Search for the cell housing the specified text and yield its [x, y] center coordinate. 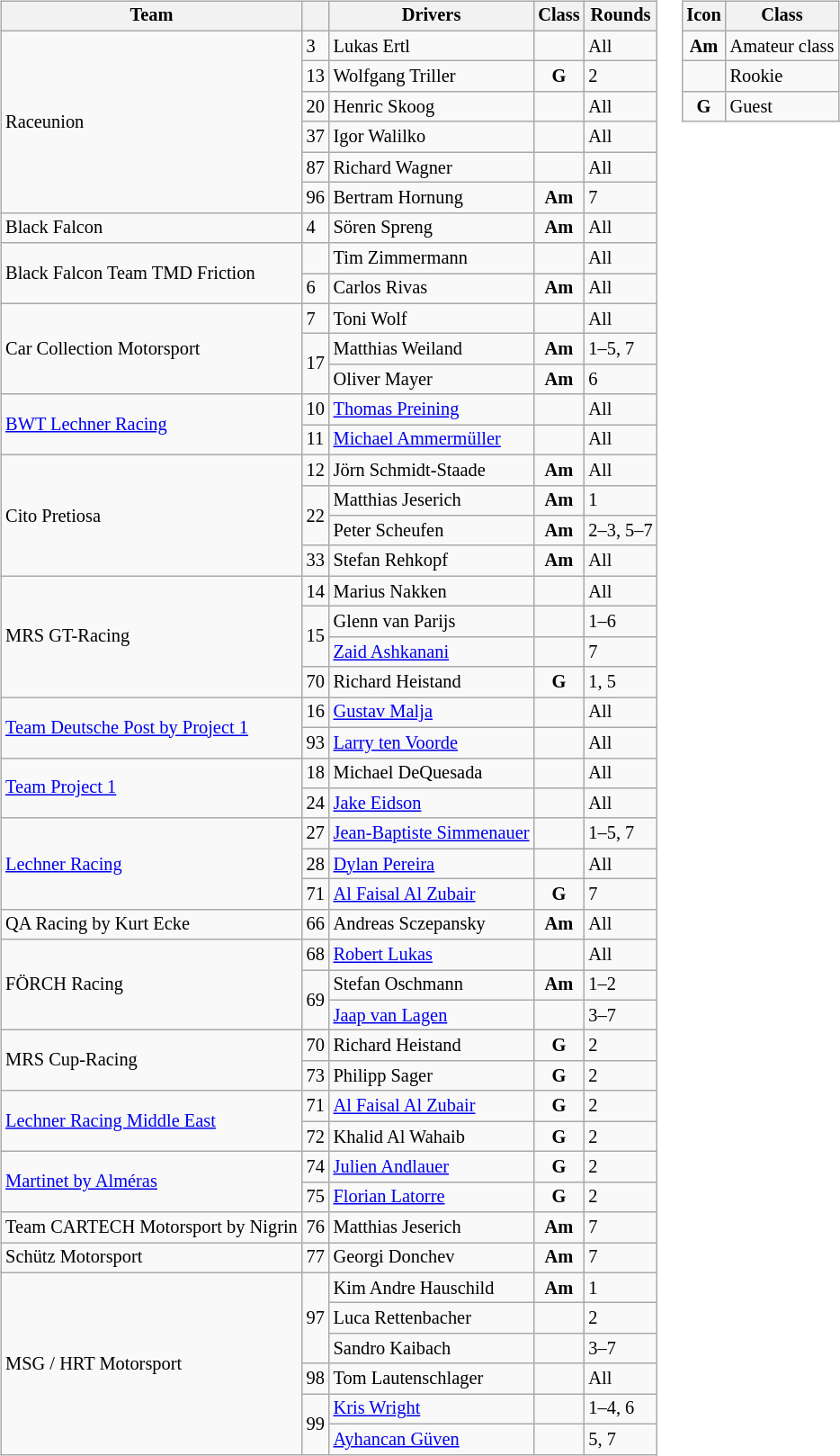
1–2 [621, 985]
74 [316, 1167]
Team Project 1 [151, 788]
97 [316, 1317]
Matthias Weiland [432, 349]
Zaid Ashkanani [432, 652]
Team [151, 16]
Tim Zimmermann [432, 258]
Team Deutsche Post by Project 1 [151, 727]
Luca Rettenbacher [432, 1318]
Kris Wright [432, 1409]
72 [316, 1137]
Drivers [432, 16]
76 [316, 1227]
16 [316, 713]
24 [316, 804]
MRS Cup-Racing [151, 1060]
Robert Lukas [432, 955]
Martinet by Alméras [151, 1182]
99 [316, 1424]
Cito Pretiosa [151, 515]
Larry ten Voorde [432, 742]
Toni Wolf [432, 319]
75 [316, 1197]
33 [316, 561]
Icon [703, 16]
BWT Lechner Racing [151, 425]
Jörn Schmidt-Staade [432, 470]
Raceunion [151, 121]
Ayhancan Güven [432, 1439]
Henric Skoog [432, 107]
Michael Ammermüller [432, 440]
Florian Latorre [432, 1197]
Wolfgang Triller [432, 76]
20 [316, 107]
98 [316, 1379]
93 [316, 742]
Car Collection Motorsport [151, 349]
Amateur class [782, 46]
15 [316, 637]
Marius Nakken [432, 591]
Stefan Oschmann [432, 985]
Jake Eidson [432, 804]
Jaap van Lagen [432, 1015]
1–4, 6 [621, 1409]
5, 7 [621, 1439]
Rookie [782, 76]
Oliver Mayer [432, 380]
1–6 [621, 622]
2–3, 5–7 [621, 531]
13 [316, 76]
Carlos Rivas [432, 289]
Julien Andlauer [432, 1167]
Rounds [621, 16]
Dylan Pereira [432, 864]
Black Falcon Team TMD Friction [151, 274]
28 [316, 864]
18 [316, 773]
17 [316, 364]
Khalid Al Wahaib [432, 1137]
Kim Andre Hauschild [432, 1288]
Tom Lautenschlager [432, 1379]
3 [316, 46]
MSG / HRT Motorsport [151, 1363]
Team CARTECH Motorsport by Nigrin [151, 1227]
22 [316, 515]
66 [316, 924]
96 [316, 198]
87 [316, 167]
73 [316, 1076]
69 [316, 1001]
Philipp Sager [432, 1076]
68 [316, 955]
Stefan Rehkopf [432, 561]
Igor Walilko [432, 137]
27 [316, 833]
Richard Wagner [432, 167]
Schütz Motorsport [151, 1258]
Glenn van Parijs [432, 622]
Lukas Ertl [432, 46]
FÖRCH Racing [151, 984]
Black Falcon [151, 228]
Thomas Preining [432, 409]
Michael DeQuesada [432, 773]
MRS GT-Racing [151, 637]
77 [316, 1258]
11 [316, 440]
Georgi Donchev [432, 1258]
12 [316, 470]
Sören Spreng [432, 228]
Lechner Racing [151, 864]
4 [316, 228]
Peter Scheufen [432, 531]
Jean-Baptiste Simmenauer [432, 833]
QA Racing by Kurt Ecke [151, 924]
37 [316, 137]
Lechner Racing Middle East [151, 1121]
10 [316, 409]
Gustav Malja [432, 713]
14 [316, 591]
Sandro Kaibach [432, 1349]
1, 5 [621, 682]
Bertram Hornung [432, 198]
Guest [782, 107]
Andreas Sczepansky [432, 924]
